Identify which cell holds the provided text, then report its (X, Y) central coordinate. 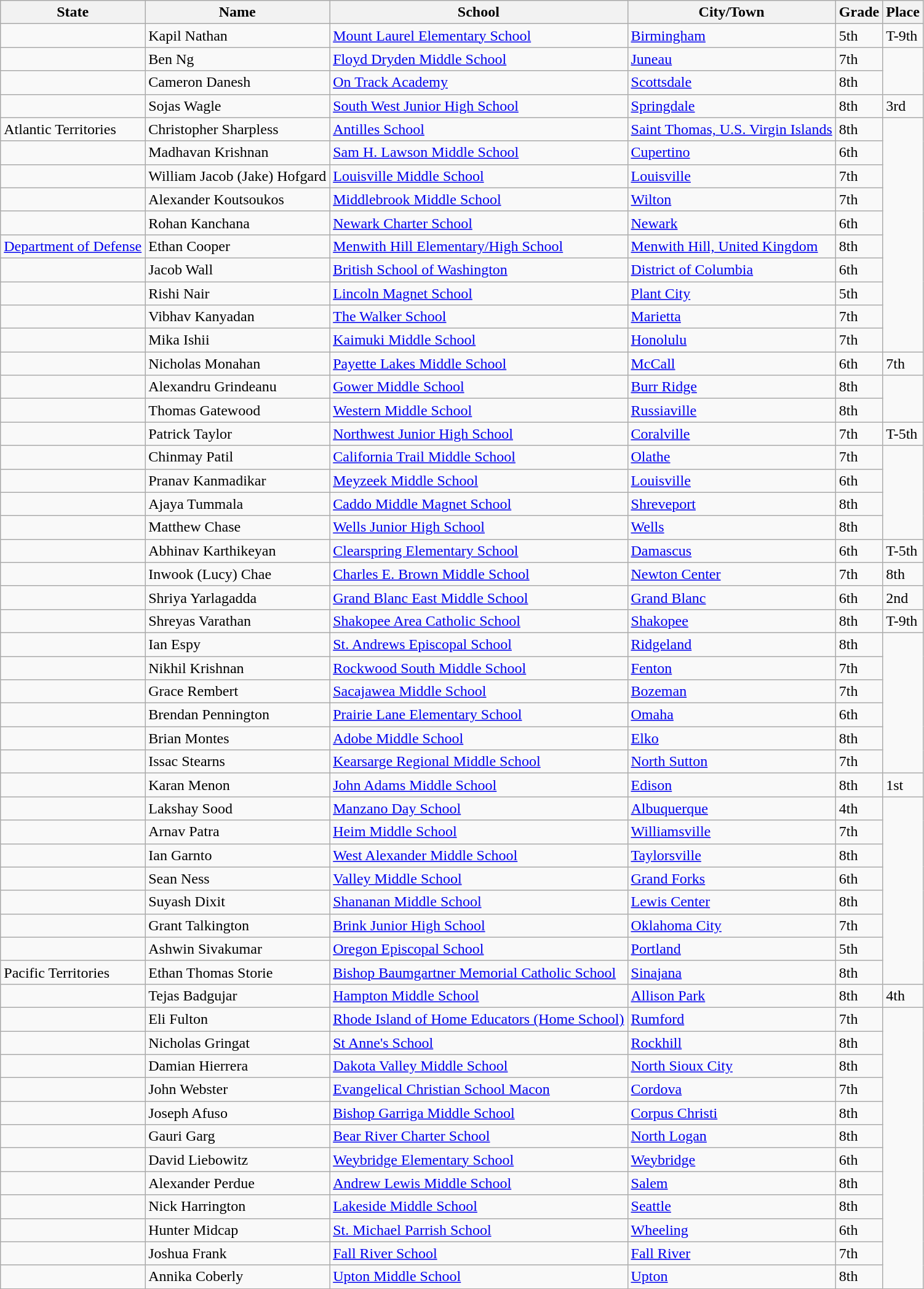
Ajaya Tummala (237, 504)
Sinajana (731, 972)
District of Columbia (731, 269)
Burr Ridge (731, 387)
Nicholas Gringat (237, 1043)
Wells (731, 527)
Evangelical Christian School Macon (479, 1090)
Newark Charter School (479, 223)
Williamsville (731, 832)
North Logan (731, 1136)
John Adams Middle School (479, 785)
Mount Laurel Elementary School (479, 36)
Sojas Wagle (237, 106)
State (73, 12)
Chinmay Patil (237, 457)
Ian Espy (237, 644)
Lakshay Sood (237, 808)
Newark (731, 223)
Middlebrook Middle School (479, 199)
Omaha (731, 715)
1st (903, 785)
Atlantic Territories (73, 129)
Saint Thomas, U.S. Virgin Islands (731, 129)
Lincoln Magnet School (479, 293)
Allison Park (731, 996)
Karan Menon (237, 785)
The Walker School (479, 317)
Bozeman (731, 692)
Grand Blanc East Middle School (479, 597)
Portland (731, 949)
John Webster (237, 1090)
Lakeside Middle School (479, 1207)
Inwook (Lucy) Chae (237, 574)
North Sutton (731, 762)
Alexandru Grindeanu (237, 387)
Tejas Badgujar (237, 996)
Shreveport (731, 504)
Oregon Episcopal School (479, 949)
Albuquerque (731, 808)
Brink Junior High School (479, 925)
Rumford (731, 1019)
St. Andrews Episcopal School (479, 644)
Grant Talkington (237, 925)
Kapil Nathan (237, 36)
Lewis Center (731, 902)
West Alexander Middle School (479, 855)
Clearspring Elementary School (479, 551)
Christopher Sharpless (237, 129)
Ian Garnto (237, 855)
Bishop Baumgartner Memorial Catholic School (479, 972)
Annika Coberly (237, 1277)
Nick Harrington (237, 1207)
Springdale (731, 106)
Sam H. Lawson Middle School (479, 153)
School (479, 12)
Antilles School (479, 129)
Oklahoma City (731, 925)
Cameron Danesh (237, 82)
Louisville Middle School (479, 176)
Andrew Lewis Middle School (479, 1183)
Eli Fulton (237, 1019)
Patrick Taylor (237, 434)
Ben Ng (237, 59)
Kearsarge Regional Middle School (479, 762)
Grand Forks (731, 879)
Ridgeland (731, 644)
Scottsdale (731, 82)
Ethan Thomas Storie (237, 972)
Thomas Gatewood (237, 410)
On Track Academy (479, 82)
Taylorsville (731, 855)
Western Middle School (479, 410)
Olathe (731, 457)
Honolulu (731, 340)
Weybridge (731, 1160)
Seattle (731, 1207)
Cordova (731, 1090)
Department of Defense (73, 246)
Mika Ishii (237, 340)
Corpus Christi (731, 1113)
Dakota Valley Middle School (479, 1066)
Alexander Koutsoukos (237, 199)
Nikhil Krishnan (237, 668)
Shakopee (731, 621)
3rd (903, 106)
Sacajawea Middle School (479, 692)
McCall (731, 364)
Matthew Chase (237, 527)
Upton Middle School (479, 1277)
Gauri Garg (237, 1136)
Elko (731, 738)
Arnav Patra (237, 832)
Coralville (731, 434)
Charles E. Brown Middle School (479, 574)
Damascus (731, 551)
2nd (903, 597)
Plant City (731, 293)
Valley Middle School (479, 879)
Salem (731, 1183)
Menwith Hill Elementary/High School (479, 246)
Caddo Middle Magnet School (479, 504)
Edison (731, 785)
Rockhill (731, 1043)
Place (903, 12)
Hampton Middle School (479, 996)
Vibhav Kanyadan (237, 317)
Adobe Middle School (479, 738)
Joshua Frank (237, 1253)
Bear River Charter School (479, 1136)
Rhode Island of Home Educators (Home School) (479, 1019)
Issac Stearns (237, 762)
Brian Montes (237, 738)
Shriya Yarlagadda (237, 597)
Juneau (731, 59)
Marietta (731, 317)
Alexander Perdue (237, 1183)
Shananan Middle School (479, 902)
Payette Lakes Middle School (479, 364)
North Sioux City (731, 1066)
Shreyas Varathan (237, 621)
Birmingham (731, 36)
Heim Middle School (479, 832)
Nicholas Monahan (237, 364)
Menwith Hill, United Kingdom (731, 246)
Rohan Kanchana (237, 223)
Wheeling (731, 1230)
Bishop Garriga Middle School (479, 1113)
Prairie Lane Elementary School (479, 715)
Fall River School (479, 1253)
Gower Middle School (479, 387)
Sean Ness (237, 879)
Russiaville (731, 410)
Kaimuki Middle School (479, 340)
Brendan Pennington (237, 715)
Grade (859, 12)
Fall River (731, 1253)
Jacob Wall (237, 269)
St Anne's School (479, 1043)
Name (237, 12)
Floyd Dryden Middle School (479, 59)
Ethan Cooper (237, 246)
Manzano Day School (479, 808)
Rishi Nair (237, 293)
Shakopee Area Catholic School (479, 621)
Fenton (731, 668)
Abhinav Karthikeyan (237, 551)
Pranav Kanmadikar (237, 481)
Rockwood South Middle School (479, 668)
Meyzeek Middle School (479, 481)
Pacific Territories (73, 972)
Northwest Junior High School (479, 434)
British School of Washington (479, 269)
Grand Blanc (731, 597)
Wells Junior High School (479, 527)
Hunter Midcap (237, 1230)
Joseph Afuso (237, 1113)
Grace Rembert (237, 692)
Upton (731, 1277)
Weybridge Elementary School (479, 1160)
St. Michael Parrish School (479, 1230)
City/Town (731, 12)
Wilton (731, 199)
Newton Center (731, 574)
William Jacob (Jake) Hofgard (237, 176)
California Trail Middle School (479, 457)
David Liebowitz (237, 1160)
Cupertino (731, 153)
South West Junior High School (479, 106)
Madhavan Krishnan (237, 153)
Damian Hierrera (237, 1066)
Suyash Dixit (237, 902)
Ashwin Sivakumar (237, 949)
